Detect which cell encompasses the target text, then output its (x, y) center coordinate. 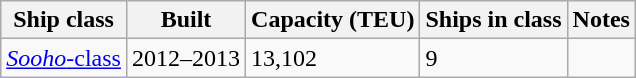
Ship class (64, 20)
13,102 (333, 58)
Capacity (TEU) (333, 20)
9 (494, 58)
Notes (601, 20)
Sooho-class (64, 58)
Built (186, 20)
2012–2013 (186, 58)
Ships in class (494, 20)
